Identify which cell holds the provided text, then report its [X, Y] central coordinate. 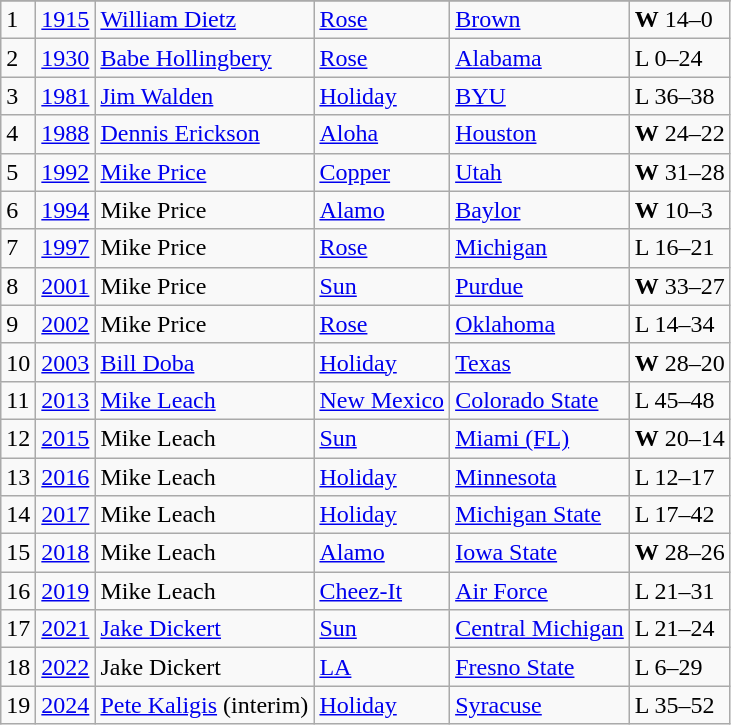
Utah [540, 172]
2001 [66, 286]
Central Michigan [540, 629]
L 17–42 [680, 515]
New Mexico [382, 400]
Alabama [540, 58]
4 [18, 134]
W 20–14 [680, 438]
18 [18, 667]
2017 [66, 515]
1997 [66, 248]
W 24–22 [680, 134]
LA [382, 667]
6 [18, 210]
Colorado State [540, 400]
W 28–26 [680, 553]
L 0–24 [680, 58]
13 [18, 477]
L 12–17 [680, 477]
W 31–28 [680, 172]
L 36–38 [680, 96]
Pete Kaligis (interim) [204, 705]
15 [18, 553]
1 [18, 20]
2002 [66, 324]
1994 [66, 210]
L 14–34 [680, 324]
Jim Walden [204, 96]
Cheez-It [382, 591]
2018 [66, 553]
1915 [66, 20]
Minnesota [540, 477]
2019 [66, 591]
12 [18, 438]
Syracuse [540, 705]
L 45–48 [680, 400]
L 6–29 [680, 667]
Brown [540, 20]
Air Force [540, 591]
14 [18, 515]
Baylor [540, 210]
Michigan State [540, 515]
9 [18, 324]
L 35–52 [680, 705]
2022 [66, 667]
W 28–20 [680, 362]
8 [18, 286]
2 [18, 58]
1992 [66, 172]
L 21–31 [680, 591]
16 [18, 591]
1988 [66, 134]
BYU [540, 96]
2013 [66, 400]
2024 [66, 705]
W 14–0 [680, 20]
W 10–3 [680, 210]
7 [18, 248]
Fresno State [540, 667]
Michigan [540, 248]
1930 [66, 58]
Texas [540, 362]
Aloha [382, 134]
2015 [66, 438]
2021 [66, 629]
L 21–24 [680, 629]
Miami (FL) [540, 438]
William Dietz [204, 20]
1981 [66, 96]
2016 [66, 477]
17 [18, 629]
Oklahoma [540, 324]
L 16–21 [680, 248]
10 [18, 362]
19 [18, 705]
Copper [382, 172]
Babe Hollingbery [204, 58]
3 [18, 96]
5 [18, 172]
Houston [540, 134]
11 [18, 400]
W 33–27 [680, 286]
Bill Doba [204, 362]
Iowa State [540, 553]
2003 [66, 362]
Dennis Erickson [204, 134]
Purdue [540, 286]
